Detect which cell encompasses the target text, then output its (x, y) center coordinate. 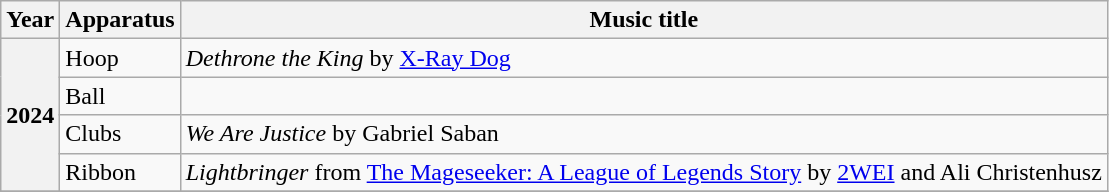
Apparatus (120, 20)
Ribbon (120, 172)
Music title (644, 20)
Hoop (120, 58)
Dethrone the King by X-Ray Dog (644, 58)
2024 (30, 115)
Lightbringer from The Mageseeker: A League of Legends Story by 2WEI and Ali Christenhusz (644, 172)
Year (30, 20)
Clubs (120, 134)
We Are Justice by Gabriel Saban (644, 134)
Ball (120, 96)
